From the cell containing the given text, extract its center point as [x, y] coordinate. 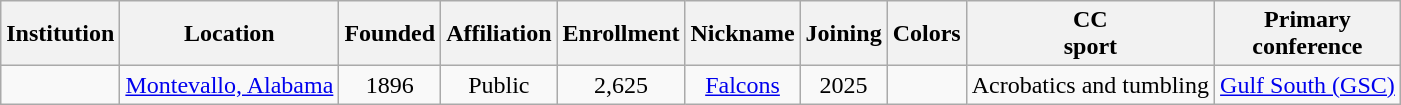
Joining [844, 34]
2,625 [621, 85]
Colors [926, 34]
Montevallo, Alabama [230, 85]
Institution [60, 34]
1896 [390, 85]
2025 [844, 85]
Acrobatics and tumbling [1090, 85]
Founded [390, 34]
Primaryconference [1308, 34]
Nickname [742, 34]
Enrollment [621, 34]
Public [499, 85]
Gulf South (GSC) [1308, 85]
CCsport [1090, 34]
Falcons [742, 85]
Affiliation [499, 34]
Location [230, 34]
